Return the (x, y) coordinate for the center point of the cell that contains the specified text.  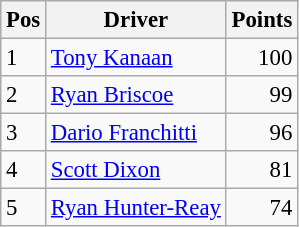
Points (262, 20)
Ryan Briscoe (136, 95)
2 (24, 95)
Dario Franchitti (136, 133)
Ryan Hunter-Reay (136, 208)
5 (24, 208)
Pos (24, 20)
100 (262, 58)
74 (262, 208)
1 (24, 58)
Driver (136, 20)
3 (24, 133)
81 (262, 170)
4 (24, 170)
Scott Dixon (136, 170)
Tony Kanaan (136, 58)
96 (262, 133)
99 (262, 95)
